Scan for the cell matching the given text and deliver its [x, y] coordinate at center. 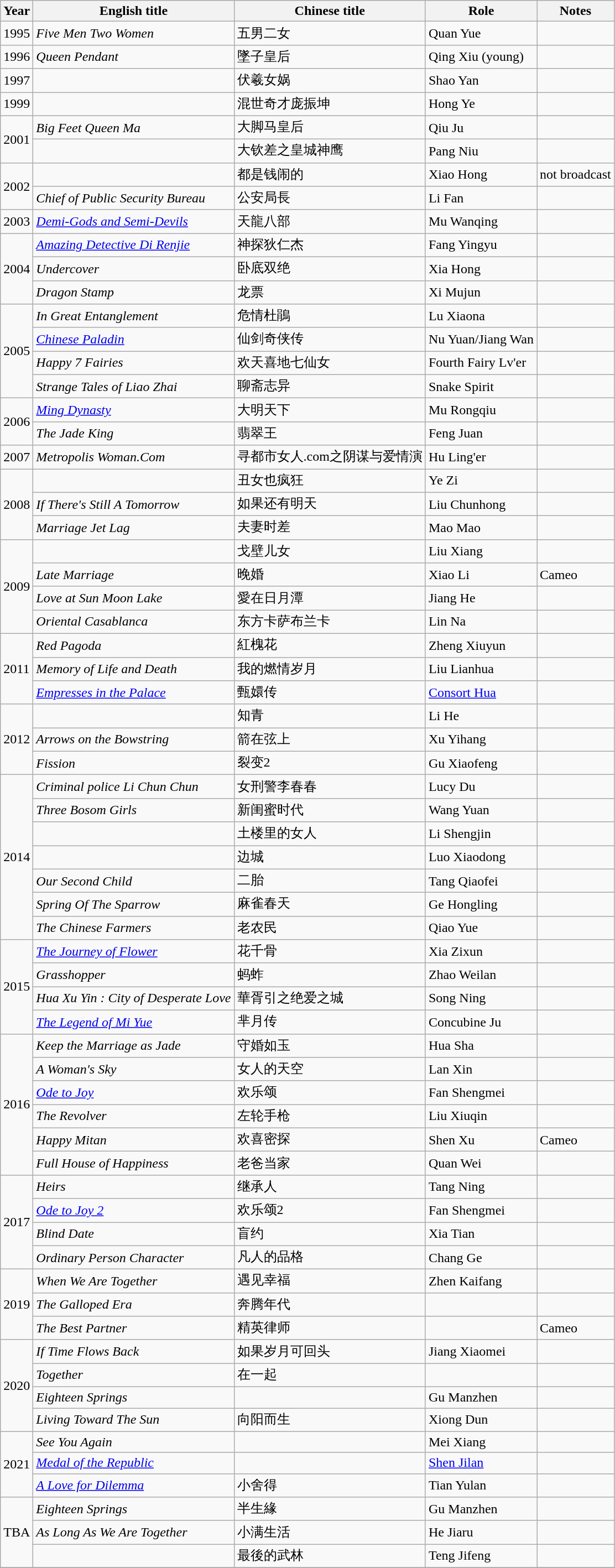
遇见幸福 [330, 1281]
丑女也疯狂 [330, 481]
公安局長 [330, 198]
Hua Sha [481, 1045]
Ye Zi [481, 481]
1999 [17, 104]
2004 [17, 269]
In Great Entanglement [134, 316]
小舍得 [330, 1486]
Happy 7 Fairies [134, 363]
箭在弦上 [330, 740]
东方卡萨布兰卡 [330, 622]
大钦差之皇城神鹰 [330, 152]
If There's Still A Tomorrow [134, 504]
Shen Jilan [481, 1463]
老爸当家 [330, 1164]
花千骨 [330, 951]
2005 [17, 351]
凡人的品格 [330, 1258]
Hong Ye [481, 104]
Strange Tales of Liao Zhai [134, 386]
The Revolver [134, 1116]
大脚马皇后 [330, 127]
Mei Xiang [481, 1442]
Grasshopper [134, 975]
Shao Yan [481, 81]
Blind Date [134, 1234]
紅槐花 [330, 645]
2007 [17, 457]
Heirs [134, 1187]
See You Again [134, 1442]
A Love for Dilemma [134, 1486]
我的燃情岁月 [330, 669]
Song Ning [481, 999]
Role [481, 11]
新闺蜜时代 [330, 810]
Criminal police Li Chun Chun [134, 786]
Jiang He [481, 598]
Lucy Du [481, 786]
Tang Qiaofei [481, 881]
Zhao Weilan [481, 975]
Li He [481, 716]
欢乐颂2 [330, 1210]
Ordinary Person Character [134, 1258]
2008 [17, 504]
芈月传 [330, 1022]
Oriental Casablanca [134, 622]
When We Are Together [134, 1281]
蚂蚱 [330, 975]
Li Shengjin [481, 834]
Teng Jifeng [481, 1556]
欢乐颂 [330, 1093]
Living Toward The Sun [134, 1420]
翡翠王 [330, 434]
The Chinese Farmers [134, 928]
欢天喜地七仙女 [330, 363]
Ge Hongling [481, 905]
Chinese Paladin [134, 340]
Together [134, 1375]
Zheng Xiuyun [481, 645]
Five Men Two Women [134, 33]
奔腾年代 [330, 1304]
2021 [17, 1465]
Spring Of The Sparrow [134, 905]
Wang Yuan [481, 810]
Lin Na [481, 622]
伏羲女娲 [330, 81]
边城 [330, 857]
聊斋志异 [330, 386]
Ode to Joy 2 [134, 1210]
2011 [17, 669]
仙剑奇侠传 [330, 340]
Nu Yuan/Jiang Wan [481, 340]
在一起 [330, 1375]
Ming Dynasty [134, 410]
夫妻时差 [330, 528]
Snake Spirit [481, 386]
如果岁月可回头 [330, 1352]
The Galloped Era [134, 1304]
Full House of Happiness [134, 1164]
Li Fan [481, 198]
继承人 [330, 1187]
Chief of Public Security Bureau [134, 198]
半生緣 [330, 1509]
神探狄仁杰 [330, 246]
Qiu Ju [481, 127]
Year [17, 11]
女人的天空 [330, 1070]
A Woman's Sky [134, 1070]
知青 [330, 716]
Mu Wanqing [481, 221]
天龍八部 [330, 221]
Mu Rongqiu [481, 410]
Pang Niu [481, 152]
Liu Lianhua [481, 669]
墜子皇后 [330, 56]
寻都市女人.com之阴谋与爱情演 [330, 457]
2002 [17, 186]
Qiao Yue [481, 928]
The Best Partner [134, 1329]
老农民 [330, 928]
小满生活 [330, 1532]
Big Feet Queen Ma [134, 127]
Luo Xiaodong [481, 857]
Notes [576, 11]
晚婚 [330, 575]
Xi Mujun [481, 292]
Red Pagoda [134, 645]
土楼里的女人 [330, 834]
English title [134, 11]
Jiang Xiaomei [481, 1352]
Dragon Stamp [134, 292]
Lu Xiaona [481, 316]
都是钱闹的 [330, 175]
大明天下 [330, 410]
Happy Mitan [134, 1139]
混世奇才庞振坤 [330, 104]
Lan Xin [481, 1070]
Demi-Gods and Semi-Devils [134, 221]
Consort Hua [481, 692]
1996 [17, 56]
Late Marriage [134, 575]
Fang Yingyu [481, 246]
向阳而生 [330, 1420]
Chang Ge [481, 1258]
TBA [17, 1533]
2012 [17, 739]
Keep the Marriage as Jade [134, 1045]
卧底双绝 [330, 269]
As Long As We Are Together [134, 1532]
Empresses in the Palace [134, 692]
最後的武林 [330, 1556]
Medal of the Republic [134, 1463]
Gu Xiaofeng [481, 763]
2001 [17, 139]
The Journey of Flower [134, 951]
Liu Chunhong [481, 504]
Concubine Ju [481, 1022]
欢喜密探 [330, 1139]
Hu Ling'er [481, 457]
Xu Yihang [481, 740]
女刑警李春春 [330, 786]
Xia Hong [481, 269]
Arrows on the Bowstring [134, 740]
2017 [17, 1222]
1995 [17, 33]
戈壁儿女 [330, 551]
Undercover [134, 269]
二胎 [330, 881]
2009 [17, 586]
Hua Xu Yin : City of Desperate Love [134, 999]
左轮手枪 [330, 1116]
2006 [17, 421]
Our Second Child [134, 881]
Quan Yue [481, 33]
If Time Flows Back [134, 1352]
2003 [17, 221]
五男二女 [330, 33]
Shen Xu [481, 1139]
The Jade King [134, 434]
守婚如玉 [330, 1045]
Liu Xiang [481, 551]
Zhen Kaifang [481, 1281]
麻雀春天 [330, 905]
Fission [134, 763]
2019 [17, 1305]
華胥引之绝爱之城 [330, 999]
裂变2 [330, 763]
龙票 [330, 292]
Quan Wei [481, 1164]
精英律师 [330, 1329]
甄嬛传 [330, 692]
2020 [17, 1385]
如果还有明天 [330, 504]
Chinese title [330, 11]
Queen Pendant [134, 56]
盲约 [330, 1234]
Feng Juan [481, 434]
He Jiaru [481, 1532]
Qing Xiu (young) [481, 56]
Xiao Hong [481, 175]
Liu Xiuqin [481, 1116]
危情杜鵑 [330, 316]
Tang Ning [481, 1187]
Love at Sun Moon Lake [134, 598]
Xia Tian [481, 1234]
Xiao Li [481, 575]
The Legend of Mi Yue [134, 1022]
2015 [17, 987]
Metropolis Woman.Com [134, 457]
Mao Mao [481, 528]
2014 [17, 857]
Xiong Dun [481, 1420]
Amazing Detective Di Renjie [134, 246]
1997 [17, 81]
Tian Yulan [481, 1486]
愛在日月潭 [330, 598]
2016 [17, 1104]
Three Bosom Girls [134, 810]
Xia Zixun [481, 951]
Marriage Jet Lag [134, 528]
Ode to Joy [134, 1093]
Memory of Life and Death [134, 669]
Fourth Fairy Lv'er [481, 363]
not broadcast [576, 175]
